Identify which cell holds the provided text, then report its (X, Y) central coordinate. 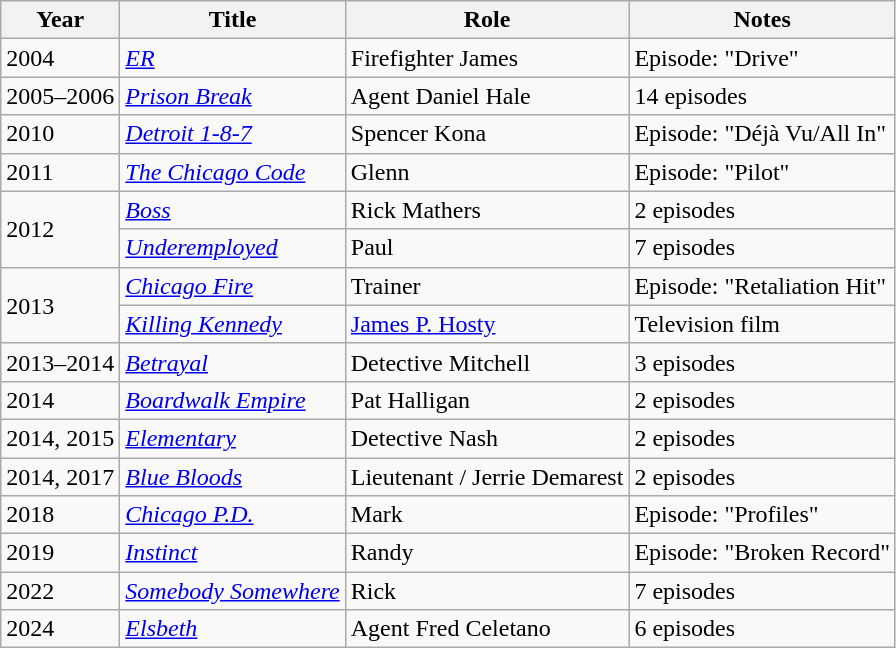
2024 (60, 629)
Betrayal (232, 362)
Detective Mitchell (487, 362)
Boss (232, 210)
2014, 2017 (60, 477)
Glenn (487, 172)
2012 (60, 229)
Paul (487, 248)
Lieutenant / Jerrie Demarest (487, 477)
Somebody Somewhere (232, 591)
2014, 2015 (60, 438)
2011 (60, 172)
2005–2006 (60, 96)
Killing Kennedy (232, 324)
Prison Break (232, 96)
3 episodes (762, 362)
Chicago P.D. (232, 515)
14 episodes (762, 96)
ER (232, 58)
Elsbeth (232, 629)
Mark (487, 515)
Episode: "Déjà Vu/All In" (762, 134)
Episode: "Profiles" (762, 515)
Blue Bloods (232, 477)
Rick Mathers (487, 210)
Episode: "Pilot" (762, 172)
Instinct (232, 553)
2004 (60, 58)
Episode: "Retaliation Hit" (762, 286)
2013–2014 (60, 362)
Episode: "Drive" (762, 58)
2013 (60, 305)
Spencer Kona (487, 134)
Chicago Fire (232, 286)
2010 (60, 134)
Boardwalk Empire (232, 400)
Underemployed (232, 248)
6 episodes (762, 629)
Agent Daniel Hale (487, 96)
The Chicago Code (232, 172)
Role (487, 20)
Episode: "Broken Record" (762, 553)
Notes (762, 20)
Pat Halligan (487, 400)
2022 (60, 591)
Randy (487, 553)
2014 (60, 400)
Detroit 1-8-7 (232, 134)
2019 (60, 553)
Firefighter James (487, 58)
Detective Nash (487, 438)
James P. Hosty (487, 324)
Title (232, 20)
Trainer (487, 286)
Agent Fred Celetano (487, 629)
Year (60, 20)
Television film (762, 324)
2018 (60, 515)
Rick (487, 591)
Elementary (232, 438)
